Output the [x, y] coordinate of the center of the cell containing the given text.  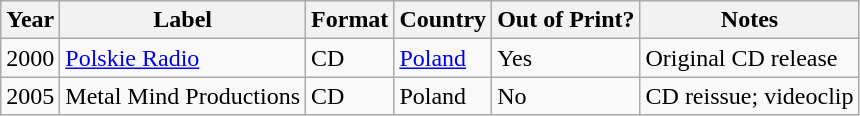
2005 [30, 96]
Country [443, 20]
Metal Mind Productions [183, 96]
CD reissue; videoclip [750, 96]
Original CD release [750, 58]
Notes [750, 20]
Format [350, 20]
Label [183, 20]
Out of Print? [566, 20]
No [566, 96]
2000 [30, 58]
Polskie Radio [183, 58]
Year [30, 20]
Yes [566, 58]
